For the text-containing cell, return its midpoint in [X, Y] coordinate format. 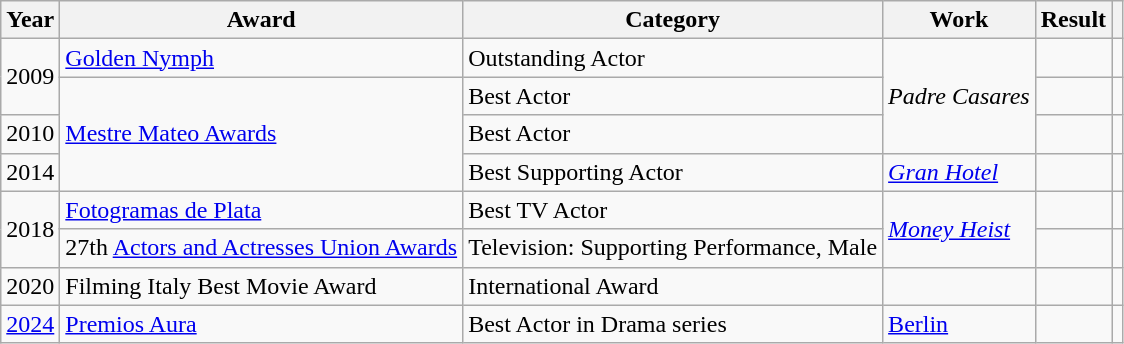
Money Heist [960, 229]
Work [960, 20]
2010 [30, 134]
Category [673, 20]
Gran Hotel [960, 172]
Award [262, 20]
Best TV Actor [673, 210]
27th Actors and Actresses Union Awards [262, 248]
2009 [30, 77]
Television: Supporting Performance, Male [673, 248]
Padre Casares [960, 96]
Year [30, 20]
Best Supporting Actor [673, 172]
2024 [30, 324]
2014 [30, 172]
2018 [30, 229]
Berlin [960, 324]
Filming Italy Best Movie Award [262, 286]
Golden Nymph [262, 58]
Outstanding Actor [673, 58]
Premios Aura [262, 324]
Best Actor in Drama series [673, 324]
2020 [30, 286]
Fotogramas de Plata [262, 210]
Result [1073, 20]
Mestre Mateo Awards [262, 134]
International Award [673, 286]
